Find where the given text appears and provide that cell's center as (x, y) coordinate. 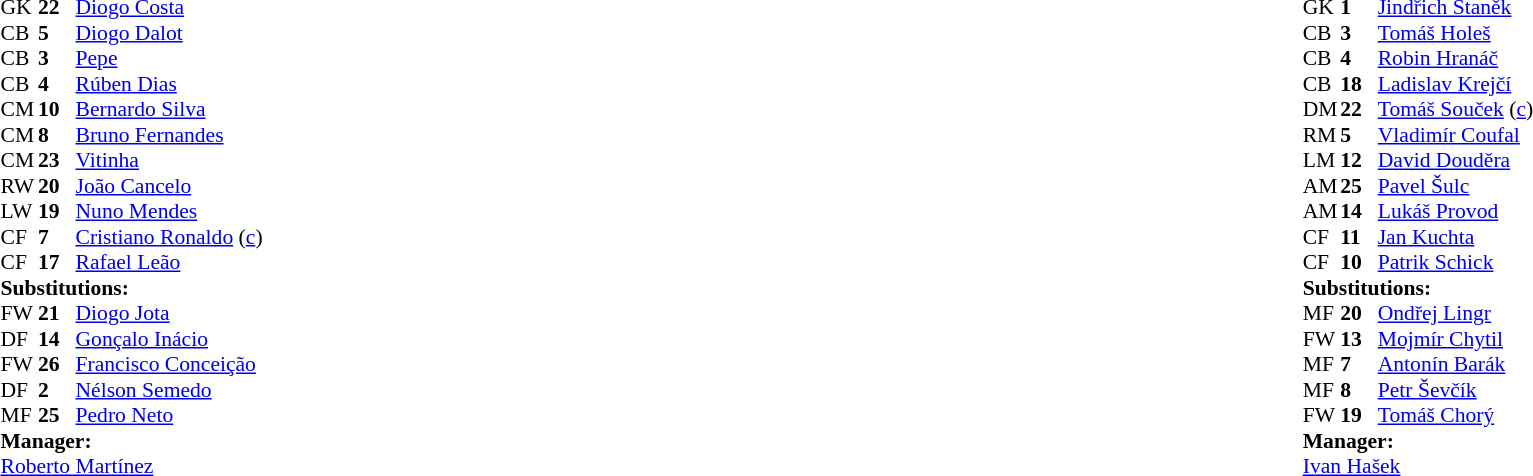
Substitutions: (131, 288)
Bruno Fernandes (170, 135)
LW (19, 211)
13 (1359, 339)
Vitinha (170, 161)
Rúben Dias (170, 84)
Nuno Mendes (170, 211)
12 (1359, 161)
RW (19, 186)
23 (57, 161)
João Cancelo (170, 186)
Diogo Jota (170, 313)
2 (57, 390)
Pedro Neto (170, 415)
Manager: (131, 441)
RM (1322, 135)
18 (1359, 84)
Bernardo Silva (170, 109)
Diogo Dalot (170, 33)
Rafael Leão (170, 263)
Nélson Semedo (170, 390)
17 (57, 263)
26 (57, 365)
LM (1322, 161)
22 (1359, 109)
11 (1359, 237)
Cristiano Ronaldo (c) (170, 237)
Pepe (170, 59)
21 (57, 313)
Francisco Conceição (170, 365)
DM (1322, 109)
Gonçalo Inácio (170, 339)
